Detect which cell encompasses the target text, then output its [X, Y] center coordinate. 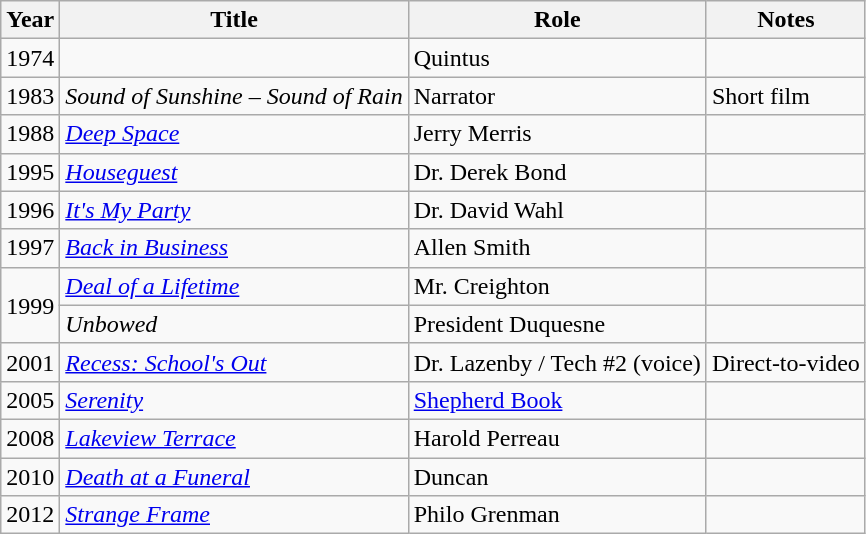
Allen Smith [557, 248]
2012 [30, 515]
Role [557, 20]
2010 [30, 477]
Notes [786, 20]
Mr. Creighton [557, 286]
1999 [30, 305]
Recess: School's Out [234, 362]
Year [30, 20]
Direct-to-video [786, 362]
1983 [30, 96]
Dr. Lazenby / Tech #2 (voice) [557, 362]
Sound of Sunshine – Sound of Rain [234, 96]
It's My Party [234, 210]
Houseguest [234, 172]
Harold Perreau [557, 438]
Shepherd Book [557, 400]
Deep Space [234, 134]
Jerry Merris [557, 134]
Back in Business [234, 248]
Strange Frame [234, 515]
1988 [30, 134]
2005 [30, 400]
Serenity [234, 400]
1996 [30, 210]
Death at a Funeral [234, 477]
1995 [30, 172]
1974 [30, 58]
1997 [30, 248]
Philo Grenman [557, 515]
Lakeview Terrace [234, 438]
2008 [30, 438]
President Duquesne [557, 324]
Dr. Derek Bond [557, 172]
Deal of a Lifetime [234, 286]
Title [234, 20]
Dr. David Wahl [557, 210]
2001 [30, 362]
Quintus [557, 58]
Unbowed [234, 324]
Duncan [557, 477]
Narrator [557, 96]
Short film [786, 96]
